Extract the [X, Y] coordinate from the center of the cell holding the provided text.  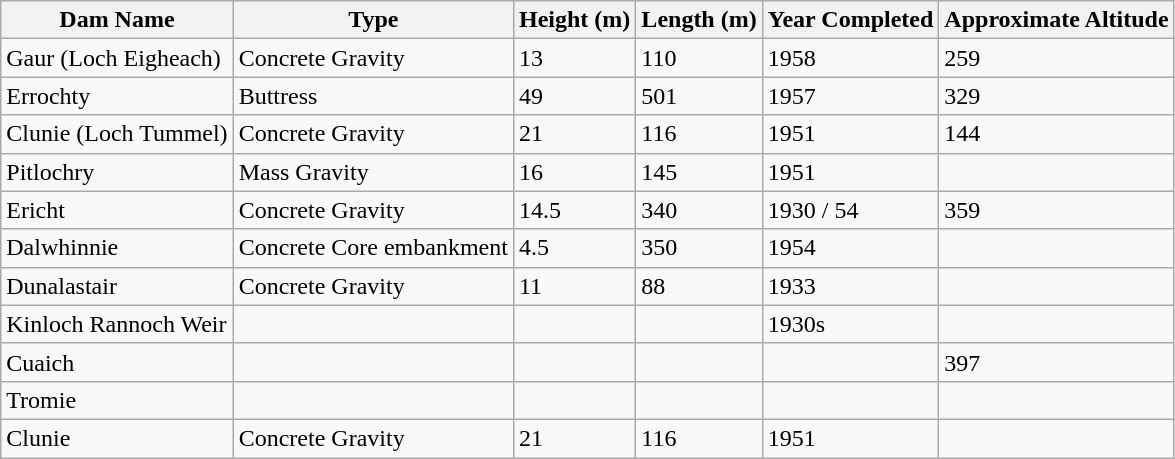
1933 [850, 286]
1954 [850, 248]
1958 [850, 58]
110 [699, 58]
397 [1056, 362]
Dalwhinnie [117, 248]
1930s [850, 324]
Type [373, 20]
Gaur (Loch Eigheach) [117, 58]
259 [1056, 58]
Year Completed [850, 20]
Kinloch Rannoch Weir [117, 324]
4.5 [574, 248]
Approximate Altitude [1056, 20]
1930 / 54 [850, 210]
329 [1056, 96]
Cuaich [117, 362]
359 [1056, 210]
Length (m) [699, 20]
145 [699, 172]
1957 [850, 96]
340 [699, 210]
Pitlochry [117, 172]
Errochty [117, 96]
49 [574, 96]
Mass Gravity [373, 172]
Height (m) [574, 20]
Tromie [117, 400]
13 [574, 58]
88 [699, 286]
501 [699, 96]
Dunalastair [117, 286]
350 [699, 248]
Concrete Core embankment [373, 248]
16 [574, 172]
Clunie [117, 438]
14.5 [574, 210]
Ericht [117, 210]
144 [1056, 134]
Buttress [373, 96]
Clunie (Loch Tummel) [117, 134]
Dam Name [117, 20]
11 [574, 286]
